Locate the cell with the specified text and output its (x, y) center coordinate. 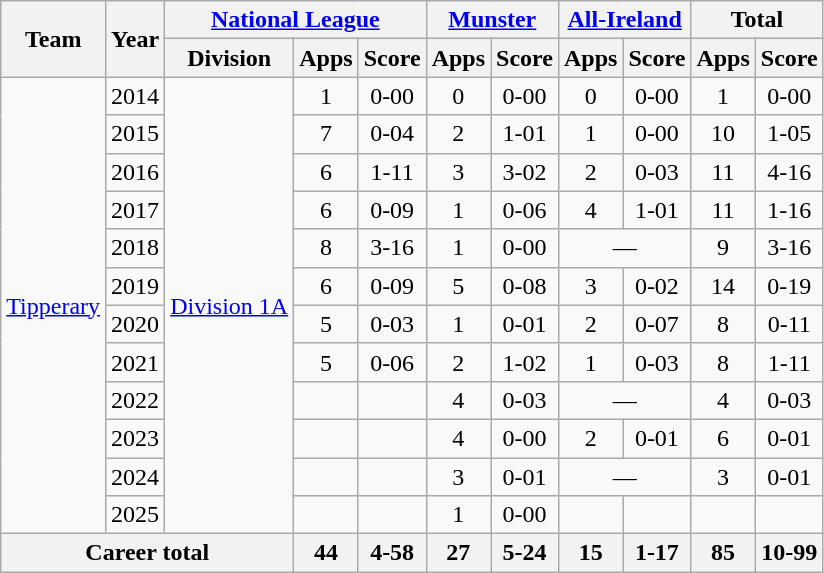
0-02 (657, 286)
5-24 (525, 553)
0-11 (789, 324)
2017 (136, 210)
2024 (136, 477)
0-07 (657, 324)
2015 (136, 134)
85 (723, 553)
1-05 (789, 134)
Career total (148, 553)
4-16 (789, 172)
9 (723, 248)
44 (326, 553)
2016 (136, 172)
1-02 (525, 362)
2022 (136, 400)
15 (590, 553)
4-58 (392, 553)
2020 (136, 324)
0-08 (525, 286)
2025 (136, 515)
Division (230, 58)
All-Ireland (624, 20)
27 (458, 553)
14 (723, 286)
Year (136, 39)
2018 (136, 248)
2021 (136, 362)
Munster (492, 20)
2023 (136, 438)
2019 (136, 286)
Total (757, 20)
National League (296, 20)
1-16 (789, 210)
7 (326, 134)
2014 (136, 96)
0-19 (789, 286)
1-17 (657, 553)
10 (723, 134)
3-02 (525, 172)
10-99 (789, 553)
0-04 (392, 134)
Division 1A (230, 306)
Team (54, 39)
Tipperary (54, 306)
